Return [X, Y] of the center of cell containing provided text 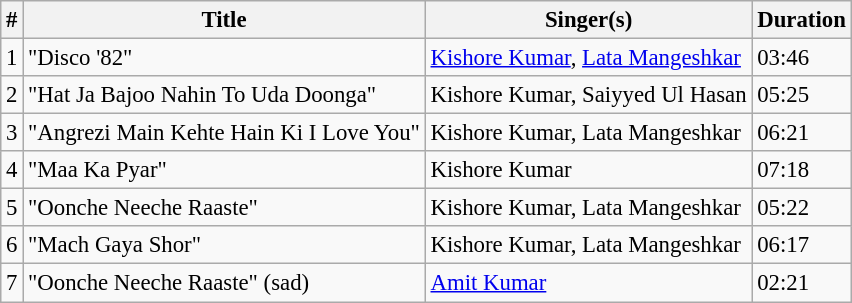
Duration [802, 20]
3 [12, 133]
"Angrezi Main Kehte Hain Ki I Love You" [224, 133]
Title [224, 20]
02:21 [802, 283]
Kishore Kumar [588, 170]
"Mach Gaya Shor" [224, 245]
07:18 [802, 170]
2 [12, 95]
"Maa Ka Pyar" [224, 170]
5 [12, 208]
6 [12, 245]
Kishore Kumar, Saiyyed Ul Hasan [588, 95]
Amit Kumar [588, 283]
05:22 [802, 208]
7 [12, 283]
05:25 [802, 95]
"Oonche Neeche Raaste" (sad) [224, 283]
06:17 [802, 245]
Singer(s) [588, 20]
# [12, 20]
06:21 [802, 133]
"Disco '82" [224, 58]
"Hat Ja Bajoo Nahin To Uda Doonga" [224, 95]
"Oonche Neeche Raaste" [224, 208]
1 [12, 58]
4 [12, 170]
03:46 [802, 58]
